From the cell containing the given text, extract its center point as (x, y) coordinate. 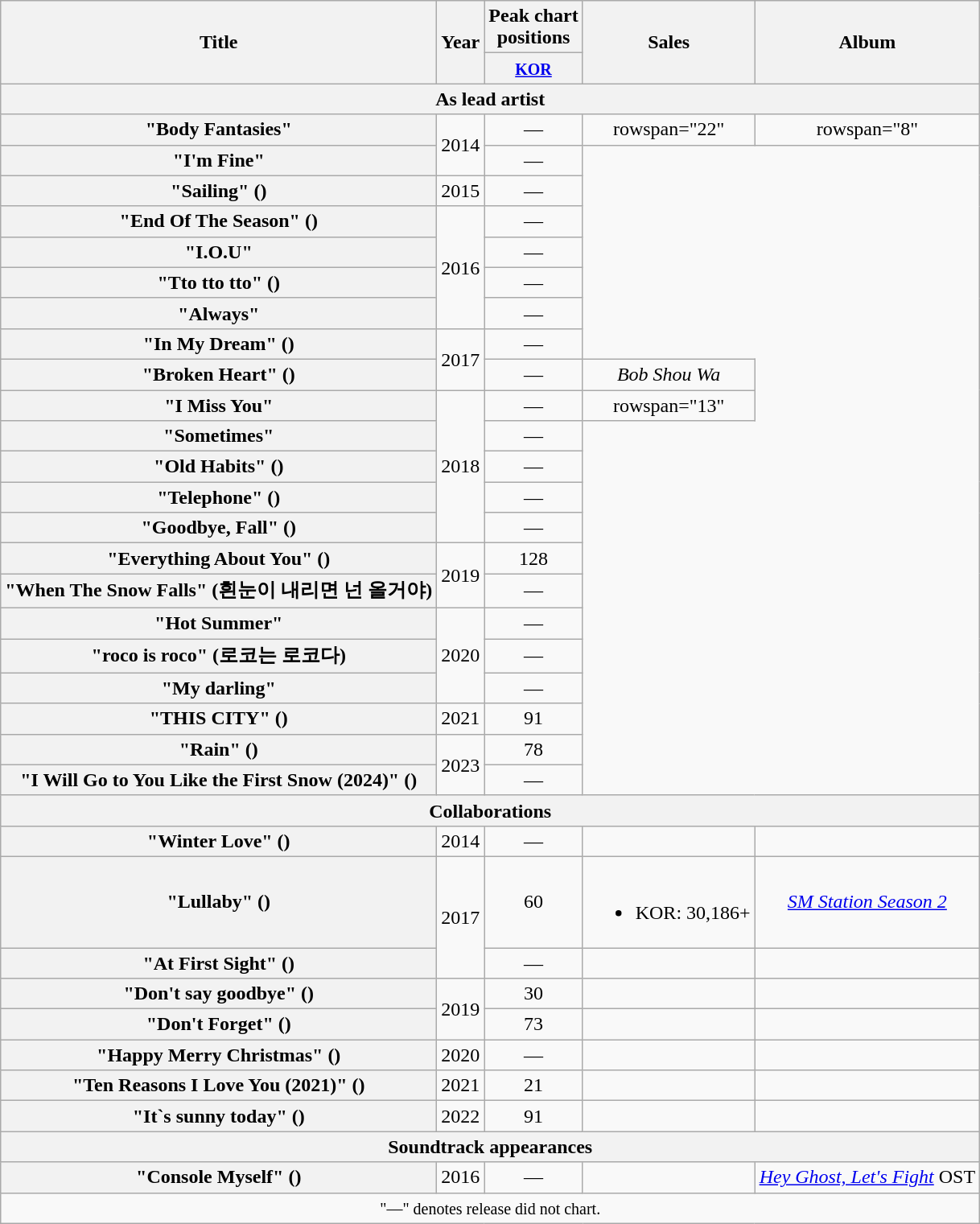
rowspan="13" (669, 405)
"It`s sunny today" () (219, 1116)
"At First Sight" () (219, 963)
"Sailing" () (219, 191)
rowspan="22" (669, 130)
KOR (533, 68)
2018 (460, 466)
"Sometimes" (219, 436)
128 (533, 558)
78 (533, 749)
"Always" (219, 313)
"Tto tto tto" () (219, 282)
Album (867, 42)
"I Will Go to You Like the First Snow (2024)" () (219, 780)
"Body Fantasies" (219, 130)
"THIS CITY" () (219, 719)
"Old Habits" () (219, 467)
"Rain" () (219, 749)
rowspan="8" (867, 130)
21 (533, 1086)
30 (533, 994)
Collaborations (491, 810)
73 (533, 1024)
Peak chart positions (533, 27)
Soundtrack appearances (491, 1147)
60 (533, 901)
Title (219, 42)
"Happy Merry Christmas" () (219, 1055)
2015 (460, 191)
Hey Ghost, Let's Fight OST (867, 1177)
"I Miss You" (219, 405)
"—" denotes release did not chart. (491, 1208)
"In My Dream" () (219, 344)
As lead artist (491, 99)
"Broken Heart" () (219, 374)
"Winter Love" () (219, 841)
"Lullaby" () (219, 901)
"Console Myself" () (219, 1177)
"My darling" (219, 688)
2022 (460, 1116)
"When The Snow Falls" (흰눈이 내리면 넌 올거야) (219, 591)
"Goodbye, Fall" () (219, 528)
"Don't Forget" () (219, 1024)
"roco is roco" (로코는 로코다) (219, 657)
Bob Shou Wa (669, 374)
"I'm Fine" (219, 160)
KOR: 30,186+ (669, 901)
"Ten Reasons I Love You (2021)" () (219, 1086)
"Telephone" () (219, 497)
2023 (460, 764)
"I.O.U" (219, 252)
Year (460, 42)
"End Of The Season" () (219, 221)
"Hot Summer" (219, 623)
"Everything About You" () (219, 558)
SM Station Season 2 (867, 901)
"Don't say goodbye" () (219, 994)
Sales (669, 42)
